Find where the given text appears and provide that cell's center as [X, Y] coordinate. 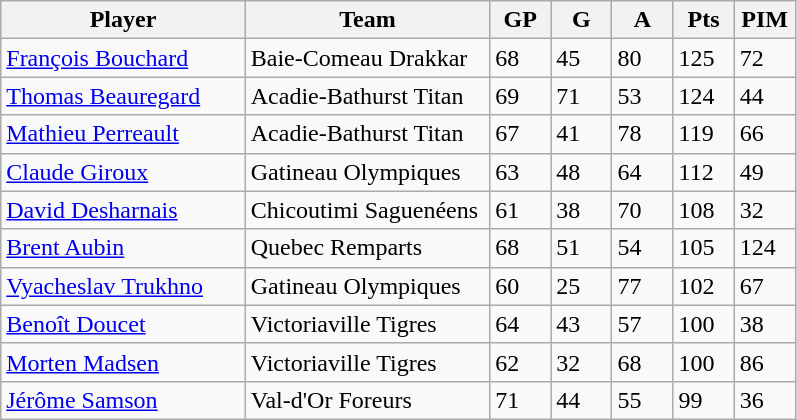
36 [764, 400]
Vyacheslav Trukhno [123, 286]
61 [520, 210]
25 [582, 286]
43 [582, 324]
A [642, 20]
Baie-Comeau Drakkar [367, 58]
Quebec Remparts [367, 248]
60 [520, 286]
Team [367, 20]
41 [582, 134]
108 [704, 210]
François Bouchard [123, 58]
72 [764, 58]
Benoît Doucet [123, 324]
57 [642, 324]
69 [520, 96]
105 [704, 248]
49 [764, 172]
119 [704, 134]
GP [520, 20]
63 [520, 172]
80 [642, 58]
78 [642, 134]
102 [704, 286]
86 [764, 362]
70 [642, 210]
54 [642, 248]
66 [764, 134]
Pts [704, 20]
Jérôme Samson [123, 400]
51 [582, 248]
125 [704, 58]
77 [642, 286]
Chicoutimi Saguenéens [367, 210]
PIM [764, 20]
Thomas Beauregard [123, 96]
Brent Aubin [123, 248]
62 [520, 362]
G [582, 20]
Player [123, 20]
45 [582, 58]
55 [642, 400]
112 [704, 172]
Mathieu Perreault [123, 134]
David Desharnais [123, 210]
Claude Giroux [123, 172]
48 [582, 172]
Morten Madsen [123, 362]
53 [642, 96]
Val-d'Or Foreurs [367, 400]
99 [704, 400]
